Scan for the cell matching the given text and deliver its (x, y) coordinate at center. 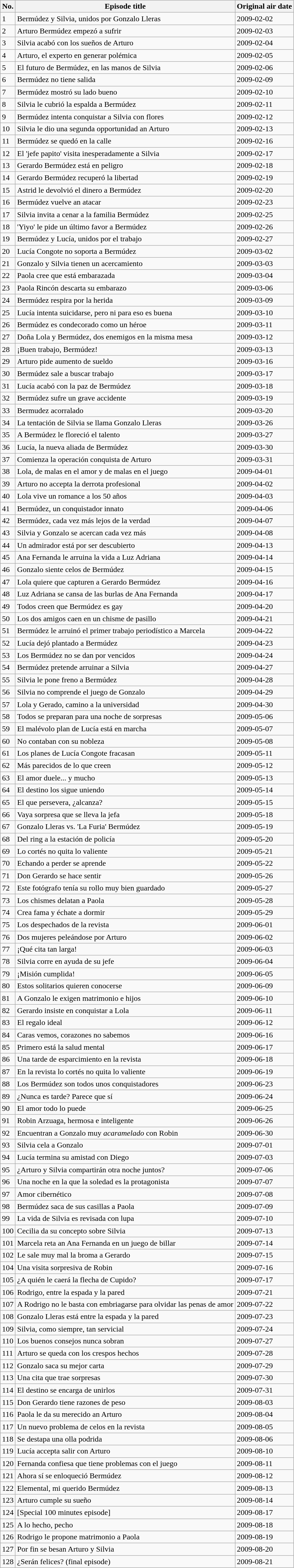
Bermúdez y Silvia, unidos por Gonzalo Lleras (125, 19)
2009-02-19 (264, 178)
104 (8, 1268)
118 (8, 1439)
¿Serán felices? (final episode) (125, 1562)
Ana Fernanda le arruina la vida a Luz Adriana (125, 558)
Arturo Bermúdez empezó a sufrir (125, 31)
32 (8, 398)
Bermúdez sufre un grave accidente (125, 398)
2009-05-26 (264, 876)
44 (8, 545)
Silvia y Gonzalo se acercan cada vez más (125, 533)
14 (8, 178)
96 (8, 1182)
La tentación de Silvia se llama Gonzalo Lleras (125, 423)
Fernanda confiesa que tiene problemas con el juego (125, 1463)
5 (8, 68)
Bermúdez, un conquistador innato (125, 508)
2009-06-30 (264, 1133)
2009-04-14 (264, 558)
Una visita sorpresiva de Robin (125, 1268)
Crea fama y échate a dormir (125, 912)
Lola y Gerado, camino a la universidad (125, 704)
2009-08-17 (264, 1512)
Los Bermúdez no se dan por vencidos (125, 655)
18 (8, 227)
Del ring a la estación de policía (125, 839)
Caras vemos, corazones no sabemos (125, 1035)
2009-02-26 (264, 227)
123 (8, 1500)
63 (8, 778)
38 (8, 472)
27 (8, 337)
2009-08-18 (264, 1525)
Gonzalo Lleras vs. 'La Furia' Bermúdez (125, 827)
Los despechados de la revista (125, 925)
28 (8, 349)
Bermúdez sale a buscar trabajo (125, 374)
Bermúdez no tiene salida (125, 80)
Cecilia da su concepto sobre Silvia (125, 1231)
A lo hecho, pecho (125, 1525)
75 (8, 925)
2009-07-08 (264, 1194)
El destino se encarga de unirlos (125, 1390)
13 (8, 166)
128 (8, 1562)
Lucía dejó plantado a Bermúdez (125, 643)
2009-02-12 (264, 116)
Paola Rincón descarta su embarazo (125, 288)
Todos se preparan para una noche de sorpresas (125, 716)
Gonzalo siente celos de Bermúdez (125, 570)
Silvia acabó con los sueños de Arturo (125, 43)
87 (8, 1072)
Más parecidos de lo que creen (125, 766)
2009-08-06 (264, 1439)
21 (8, 263)
2009-04-03 (264, 496)
78 (8, 962)
2009-07-22 (264, 1304)
2009-02-02 (264, 19)
2009-02-10 (264, 92)
¿A quién le caerá la flecha de Cupido? (125, 1280)
Arturo no accepta la derrota profesional (125, 484)
Los Bermúdez son todos unos conquistadores (125, 1084)
2009-02-20 (264, 190)
2009-06-01 (264, 925)
2009-06-25 (264, 1108)
2009-06-17 (264, 1047)
Lucía termina su amistad con Diego (125, 1158)
Silvia, como siempre, tan servicial (125, 1329)
11 (8, 141)
2009-03-27 (264, 435)
94 (8, 1158)
7 (8, 92)
[Special 100 minutes episode] (125, 1512)
109 (8, 1329)
Lo cortés no quita lo valiente (125, 851)
Don Gerardo se hace sentir (125, 876)
86 (8, 1059)
53 (8, 655)
3 (8, 43)
64 (8, 790)
81 (8, 998)
83 (8, 1023)
2009-08-04 (264, 1415)
2009-02-23 (264, 202)
2009-05-14 (264, 790)
22 (8, 276)
35 (8, 435)
2009-04-02 (264, 484)
16 (8, 202)
'Yiyo' le pide un último favor a Bermúdez (125, 227)
Primero está la salud mental (125, 1047)
2009-07-31 (264, 1390)
El futuro de Bermúdez, en las manos de Silvia (125, 68)
¡Qué cita tan larga! (125, 949)
2009-08-19 (264, 1537)
57 (8, 704)
15 (8, 190)
2009-04-22 (264, 631)
2009-07-01 (264, 1145)
2009-02-17 (264, 153)
Se destapa una olla podrida (125, 1439)
6 (8, 80)
2009-03-18 (264, 386)
El que persevera, ¿alcanza? (125, 802)
127 (8, 1549)
107 (8, 1304)
2009-05-18 (264, 815)
Silvia le pone freno a Bermúdez (125, 680)
65 (8, 802)
Los chismes delatan a Paola (125, 900)
Bermúdez se quedó en la calle (125, 141)
108 (8, 1316)
2009-06-10 (264, 998)
77 (8, 949)
62 (8, 766)
50 (8, 619)
34 (8, 423)
2009-03-16 (264, 362)
Una tarde de esparcimiento en la revista (125, 1059)
2009-06-04 (264, 962)
El destino los sigue uniendo (125, 790)
Arturo, el experto en generar polémica (125, 55)
Lucía accepta salir con Arturo (125, 1451)
2009-02-13 (264, 129)
82 (8, 1010)
106 (8, 1292)
39 (8, 484)
Bermúdez, cada vez más lejos de la verdad (125, 521)
¡Buen trabajo, Bermúdez! (125, 349)
2009-04-01 (264, 472)
2009-08-12 (264, 1476)
Bermúdez es condecorado como un héroe (125, 325)
Una cita que trae sorpresas (125, 1378)
Lola vive un romance a los 50 años (125, 496)
El amor duele... y mucho (125, 778)
45 (8, 558)
2009-07-03 (264, 1158)
2009-07-27 (264, 1341)
Estos solitarios quieren conocerse (125, 986)
91 (8, 1121)
69 (8, 851)
90 (8, 1108)
Gonzalo y Silvia tienen un acercamiento (125, 263)
99 (8, 1219)
Silvia le dio una segunda opportunidad an Arturo (125, 129)
2009-05-29 (264, 912)
Bermúdez mostró su lado bueno (125, 92)
72 (8, 888)
2009-03-04 (264, 276)
117 (8, 1427)
Bermúdez pretende arruinar a Silvia (125, 668)
2009-05-15 (264, 802)
2009-07-07 (264, 1182)
No. (8, 6)
2009-05-13 (264, 778)
Los planes de Lucía Congote fracasan (125, 753)
Don Gerardo tiene razones de peso (125, 1402)
2009-04-24 (264, 655)
2009-07-21 (264, 1292)
74 (8, 912)
2009-07-17 (264, 1280)
El malévolo plan de Lucía está en marcha (125, 729)
2009-04-28 (264, 680)
2009-03-11 (264, 325)
41 (8, 508)
Rodrigo, entre la espada y la pared (125, 1292)
20 (8, 251)
Elemental, mi querido Bermúdez (125, 1488)
2009-02-05 (264, 55)
Ahora sí se enloqueció Bermúdez (125, 1476)
68 (8, 839)
115 (8, 1402)
2009-07-06 (264, 1170)
73 (8, 900)
Todos creen que Bermúdez es gay (125, 606)
85 (8, 1047)
Bermúdez intenta conquistar a Silvia con flores (125, 116)
48 (8, 594)
Bermúdez y Lucía, unidos por el trabajo (125, 239)
Bermudez acorralado (125, 410)
Silvia cela a Gonzalo (125, 1145)
2009-08-13 (264, 1488)
A Rodrigo no le basta con embriagarse para olvidar las penas de amor (125, 1304)
2009-02-04 (264, 43)
2009-07-28 (264, 1353)
2009-06-24 (264, 1096)
2009-02-09 (264, 80)
Lucía intenta suicidarse, pero ni para eso es buena (125, 312)
¿Arturo y Silvia compartirán otra noche juntos? (125, 1170)
Lucía acabó con la paz de Bermúdez (125, 386)
54 (8, 668)
2009-06-05 (264, 974)
43 (8, 533)
2009-03-12 (264, 337)
Una noche en la que la soledad es la protagonista (125, 1182)
2009-03-02 (264, 251)
2009-02-27 (264, 239)
97 (8, 1194)
2009-07-24 (264, 1329)
Lola, de malas en el amor y de malas en el juego (125, 472)
102 (8, 1255)
84 (8, 1035)
2009-05-19 (264, 827)
116 (8, 1415)
95 (8, 1170)
2009-04-15 (264, 570)
49 (8, 606)
126 (8, 1537)
119 (8, 1451)
110 (8, 1341)
Paola le da su merecido an Arturo (125, 1415)
Echando a perder se aprende (125, 863)
2009-05-27 (264, 888)
¡Misión cumplida! (125, 974)
2009-08-21 (264, 1562)
2009-05-22 (264, 863)
Los buenos consejos nunca sobran (125, 1341)
12 (8, 153)
59 (8, 729)
2009-08-11 (264, 1463)
4 (8, 55)
56 (8, 692)
79 (8, 974)
10 (8, 129)
2009-07-23 (264, 1316)
Lucía Congote no soporta a Bermúdez (125, 251)
2009-04-06 (264, 508)
25 (8, 312)
2009-04-21 (264, 619)
Bermúdez saca de sus casillas a Paola (125, 1206)
El regalo ideal (125, 1023)
2009-02-16 (264, 141)
Gerardo insiste en conquistar a Lola (125, 1010)
113 (8, 1378)
9 (8, 116)
2009-03-09 (264, 300)
Silvia invita a cenar a la familia Bermúdez (125, 215)
37 (8, 459)
2009-08-14 (264, 1500)
Bermúdez le arruinó el primer trabajo periodístico a Marcela (125, 631)
El 'jefe papito' visita inesperadamente a Silvia (125, 153)
52 (8, 643)
101 (8, 1243)
2009-06-09 (264, 986)
Paola cree que está embarazada (125, 276)
2009-07-30 (264, 1378)
2009-08-03 (264, 1402)
2009-03-26 (264, 423)
42 (8, 521)
Silvia le cubrió la espalda a Bermúdez (125, 104)
Luz Adriana se cansa de las burlas de Ana Fernanda (125, 594)
2009-05-12 (264, 766)
66 (8, 815)
2009-04-08 (264, 533)
Lucía, la nueva aliada de Bermúdez (125, 447)
Episode title (125, 6)
2009-07-16 (264, 1268)
A Bermúdez le floreció el talento (125, 435)
89 (8, 1096)
105 (8, 1280)
2009-04-07 (264, 521)
46 (8, 570)
Original air date (264, 6)
2009-04-29 (264, 692)
40 (8, 496)
2009-08-20 (264, 1549)
Los dos amigos caen en un chisme de pasillo (125, 619)
51 (8, 631)
76 (8, 937)
2009-02-11 (264, 104)
2009-07-14 (264, 1243)
Astrid le devolvió el dinero a Bermúdez (125, 190)
60 (8, 741)
Gerardo Bermúdez está en peligro (125, 166)
Bermúdez vuelve an atacar (125, 202)
2009-02-06 (264, 68)
2 (8, 31)
29 (8, 362)
Por fin se besan Arturo y Silvia (125, 1549)
2009-07-15 (264, 1255)
¿Nunca es tarde? Parece que sí (125, 1096)
Encuentran a Gonzalo muy acaramelado con Robin (125, 1133)
2009-08-10 (264, 1451)
Gonzalo Lleras está entre la espada y la pared (125, 1316)
Arturo se queda con los crespos hechos (125, 1353)
2009-04-16 (264, 582)
Arturo cumple su sueño (125, 1500)
2009-04-23 (264, 643)
2009-06-19 (264, 1072)
2009-03-31 (264, 459)
Robin Arzuaga, hermosa e inteligente (125, 1121)
17 (8, 215)
2009-06-18 (264, 1059)
Vaya sorpresa que se lleva la jefa (125, 815)
61 (8, 753)
Bermúdez respira por la herida (125, 300)
Arturo pide aumento de sueldo (125, 362)
2009-05-20 (264, 839)
2009-05-28 (264, 900)
70 (8, 863)
58 (8, 716)
Lola quiere que capturen a Gerardo Bermúdez (125, 582)
2009-04-13 (264, 545)
2009-02-03 (264, 31)
114 (8, 1390)
Silvia no comprende el juego de Gonzalo (125, 692)
2009-04-27 (264, 668)
88 (8, 1084)
2009-05-07 (264, 729)
71 (8, 876)
Gerardo Bermúdez recuperó la libertad (125, 178)
2009-06-02 (264, 937)
2009-07-29 (264, 1366)
2009-04-20 (264, 606)
33 (8, 410)
2009-03-10 (264, 312)
122 (8, 1488)
Un admirador está por ser descubierto (125, 545)
2009-05-08 (264, 741)
111 (8, 1353)
Comienza la operación conquista de Arturo (125, 459)
30 (8, 374)
A Gonzalo le exigen matrimonio e hijos (125, 998)
98 (8, 1206)
2009-02-18 (264, 166)
2009-03-19 (264, 398)
Le sale muy mal la broma a Gerardo (125, 1255)
Silvia corre en ayuda de su jefe (125, 962)
2009-06-03 (264, 949)
2009-03-30 (264, 447)
El amor todo lo puede (125, 1108)
120 (8, 1463)
47 (8, 582)
36 (8, 447)
23 (8, 288)
92 (8, 1133)
100 (8, 1231)
26 (8, 325)
121 (8, 1476)
En la revista lo cortés no quita lo valiente (125, 1072)
Dos mujeres peleándose por Arturo (125, 937)
2009-07-10 (264, 1219)
La vida de Silvia es revisada con lupa (125, 1219)
112 (8, 1366)
Doña Lola y Bermúdez, dos enemigos en la misma mesa (125, 337)
55 (8, 680)
2009-02-25 (264, 215)
2009-03-17 (264, 374)
2009-03-06 (264, 288)
93 (8, 1145)
2009-06-12 (264, 1023)
2009-06-23 (264, 1084)
125 (8, 1525)
2009-03-03 (264, 263)
2009-06-26 (264, 1121)
No contaban con su nobleza (125, 741)
2009-07-13 (264, 1231)
2009-08-05 (264, 1427)
124 (8, 1512)
Rodrigo le propone matrimonio a Paola (125, 1537)
8 (8, 104)
67 (8, 827)
2009-03-20 (264, 410)
2009-05-06 (264, 716)
1 (8, 19)
31 (8, 386)
2009-05-21 (264, 851)
Marcela reta an Ana Fernanda en un juego de billar (125, 1243)
2009-06-11 (264, 1010)
Este fotógrafo tenía su rollo muy bien guardado (125, 888)
Un nuevo problema de celos en la revista (125, 1427)
80 (8, 986)
Amor cibernético (125, 1194)
2009-05-11 (264, 753)
2009-07-09 (264, 1206)
Gonzalo saca su mejor carta (125, 1366)
2009-04-30 (264, 704)
19 (8, 239)
2009-06-16 (264, 1035)
24 (8, 300)
2009-04-17 (264, 594)
2009-03-13 (264, 349)
